For the text-containing cell, return its midpoint in (x, y) coordinate format. 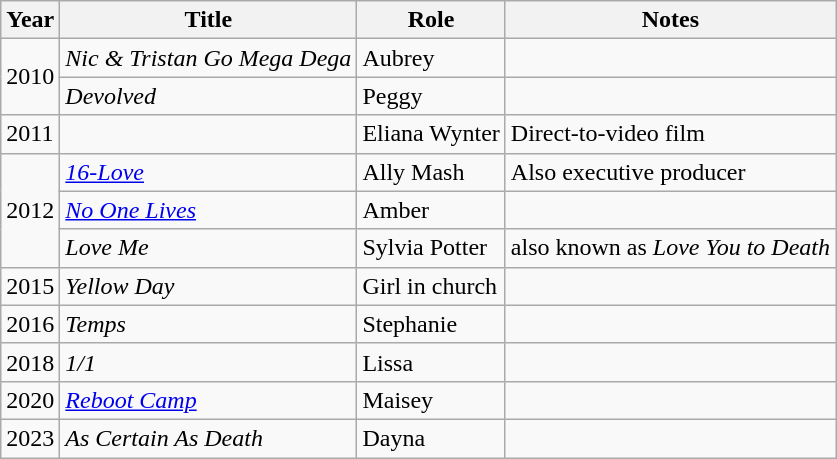
Ally Mash (431, 172)
Role (431, 20)
Stephanie (431, 324)
Maisey (431, 400)
2010 (30, 77)
No One Lives (208, 210)
As Certain As Death (208, 438)
2012 (30, 210)
2015 (30, 286)
Amber (431, 210)
Year (30, 20)
Yellow Day (208, 286)
also known as Love You to Death (670, 248)
Direct-to-video film (670, 134)
Eliana Wynter (431, 134)
Devolved (208, 96)
Love Me (208, 248)
2018 (30, 362)
Reboot Camp (208, 400)
Dayna (431, 438)
Aubrey (431, 58)
2011 (30, 134)
1/1 (208, 362)
Notes (670, 20)
Sylvia Potter (431, 248)
Girl in church (431, 286)
Temps (208, 324)
Lissa (431, 362)
2020 (30, 400)
Also executive producer (670, 172)
Peggy (431, 96)
2023 (30, 438)
2016 (30, 324)
16-Love (208, 172)
Title (208, 20)
Nic & Tristan Go Mega Dega (208, 58)
